For the text-containing cell, return its midpoint in (x, y) coordinate format. 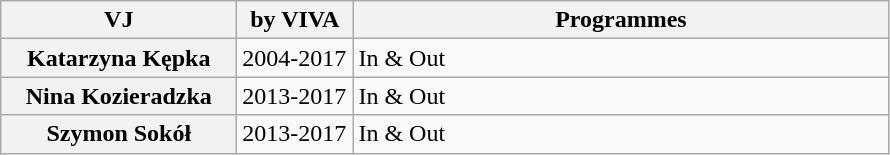
2004-2017 (295, 58)
Katarzyna Kępka (119, 58)
VJ (119, 20)
by VIVA (295, 20)
Programmes (621, 20)
Nina Kozieradzka (119, 96)
Szymon Sokół (119, 134)
